Detect which cell encompasses the target text, then output its (X, Y) center coordinate. 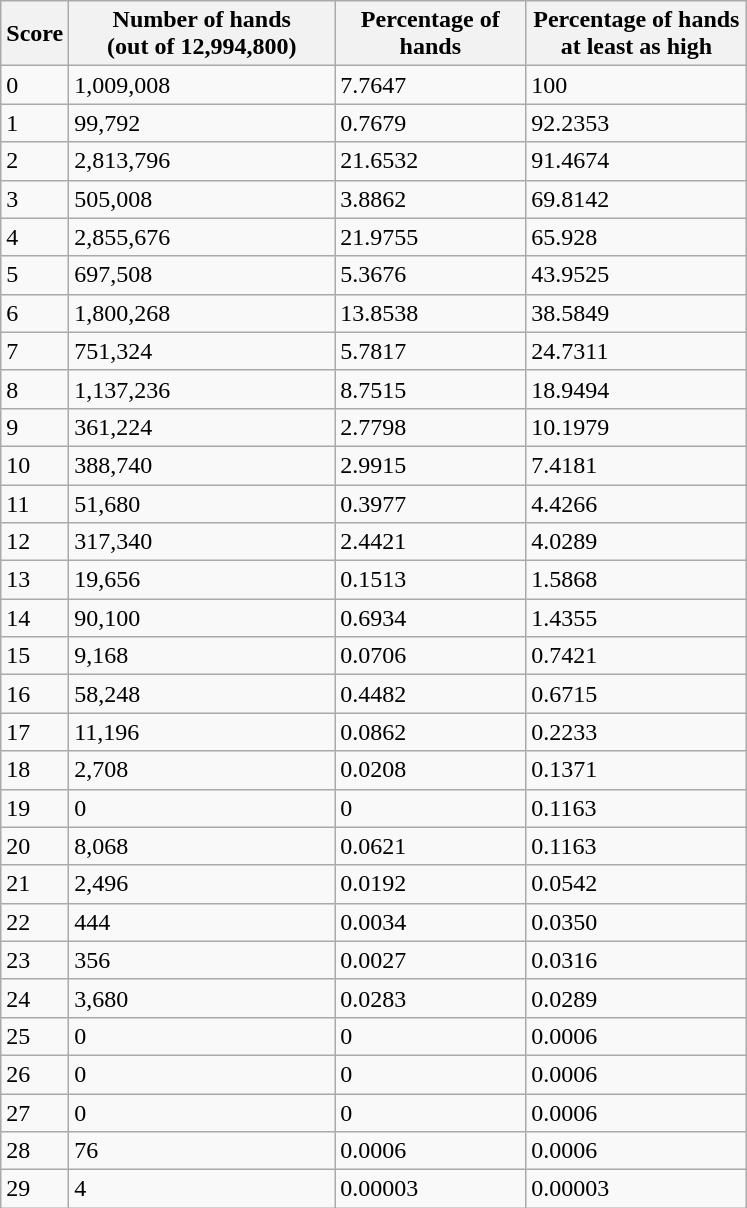
21 (35, 884)
90,100 (202, 618)
0.1513 (430, 580)
1,800,268 (202, 313)
1.5868 (636, 580)
0.0283 (430, 998)
0.0208 (430, 770)
1 (35, 123)
2,855,676 (202, 237)
0.0862 (430, 732)
2.9915 (430, 465)
19,656 (202, 580)
18 (35, 770)
91.4674 (636, 161)
21.9755 (430, 237)
388,740 (202, 465)
3,680 (202, 998)
0.2233 (636, 732)
23 (35, 960)
22 (35, 922)
11 (35, 503)
27 (35, 1113)
100 (636, 85)
Number of hands(out of 12,994,800) (202, 34)
7 (35, 351)
58,248 (202, 694)
12 (35, 542)
751,324 (202, 351)
21.6532 (430, 161)
24.7311 (636, 351)
9 (35, 427)
5 (35, 275)
13.8538 (430, 313)
10.1979 (636, 427)
99,792 (202, 123)
505,008 (202, 199)
43.9525 (636, 275)
0.0192 (430, 884)
4.0289 (636, 542)
0.0289 (636, 998)
29 (35, 1189)
69.8142 (636, 199)
7.7647 (430, 85)
697,508 (202, 275)
317,340 (202, 542)
0.0034 (430, 922)
51,680 (202, 503)
3 (35, 199)
8,068 (202, 846)
361,224 (202, 427)
5.3676 (430, 275)
Percentage of hands at least as high (636, 34)
16 (35, 694)
3.8862 (430, 199)
76 (202, 1151)
24 (35, 998)
18.9494 (636, 389)
10 (35, 465)
13 (35, 580)
65.928 (636, 237)
8 (35, 389)
0.0621 (430, 846)
1.4355 (636, 618)
92.2353 (636, 123)
1,137,236 (202, 389)
25 (35, 1036)
4.4266 (636, 503)
19 (35, 808)
17 (35, 732)
Score (35, 34)
1,009,008 (202, 85)
20 (35, 846)
28 (35, 1151)
15 (35, 656)
2,708 (202, 770)
2.4421 (430, 542)
0.0706 (430, 656)
2.7798 (430, 427)
9,168 (202, 656)
0.0027 (430, 960)
0.0542 (636, 884)
0.7679 (430, 123)
0.1371 (636, 770)
2,496 (202, 884)
2,813,796 (202, 161)
11,196 (202, 732)
8.7515 (430, 389)
0.4482 (430, 694)
6 (35, 313)
0.6934 (430, 618)
38.5849 (636, 313)
5.7817 (430, 351)
0.3977 (430, 503)
356 (202, 960)
0.0316 (636, 960)
0.0350 (636, 922)
7.4181 (636, 465)
0.7421 (636, 656)
Percentage of hands (430, 34)
2 (35, 161)
14 (35, 618)
26 (35, 1074)
444 (202, 922)
0.6715 (636, 694)
